Capture the cell that displays the provided text and extract its (x, y) central coordinate. 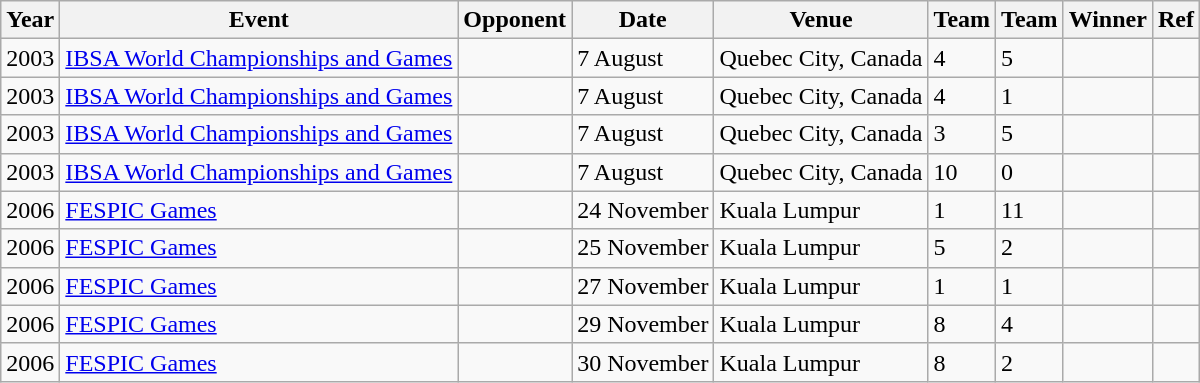
Opponent (515, 20)
0 (1030, 172)
29 November (643, 324)
27 November (643, 286)
Event (259, 20)
25 November (643, 248)
30 November (643, 362)
24 November (643, 210)
11 (1030, 210)
3 (962, 134)
10 (962, 172)
Date (643, 20)
Winner (1108, 20)
Ref (1176, 20)
Year (30, 20)
Venue (821, 20)
